Scan for the cell matching the given text and deliver its (x, y) coordinate at center. 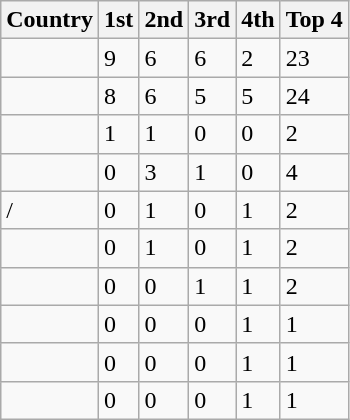
3 (164, 172)
8 (118, 96)
Country (50, 20)
/ (50, 210)
2nd (164, 20)
4 (314, 172)
9 (118, 58)
3rd (212, 20)
24 (314, 96)
1st (118, 20)
23 (314, 58)
Top 4 (314, 20)
4th (258, 20)
